Extract the (X, Y) coordinate from the center of the cell holding the provided text.  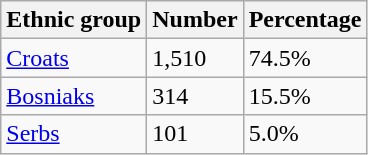
Croats (74, 58)
314 (195, 96)
Percentage (305, 20)
101 (195, 134)
74.5% (305, 58)
5.0% (305, 134)
Serbs (74, 134)
Ethnic group (74, 20)
Bosniaks (74, 96)
15.5% (305, 96)
1,510 (195, 58)
Number (195, 20)
